Return the (X, Y) coordinate for the center point of the cell that contains the specified text.  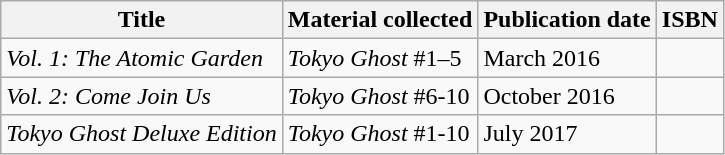
Vol. 2: Come Join Us (142, 96)
Tokyo Ghost Deluxe Edition (142, 134)
July 2017 (567, 134)
Tokyo Ghost #1–5 (380, 58)
Publication date (567, 20)
Vol. 1: The Atomic Garden (142, 58)
ISBN (690, 20)
Material collected (380, 20)
Title (142, 20)
October 2016 (567, 96)
Tokyo Ghost #6-10 (380, 96)
March 2016 (567, 58)
Tokyo Ghost #1-10 (380, 134)
